Provide the [x, y] coordinate of the cell's center where the given text is located.  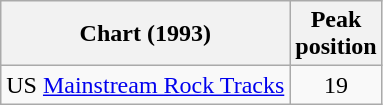
Peakposition [336, 34]
Chart (1993) [146, 34]
19 [336, 85]
US Mainstream Rock Tracks [146, 85]
